Identify which cell holds the provided text, then report its (x, y) central coordinate. 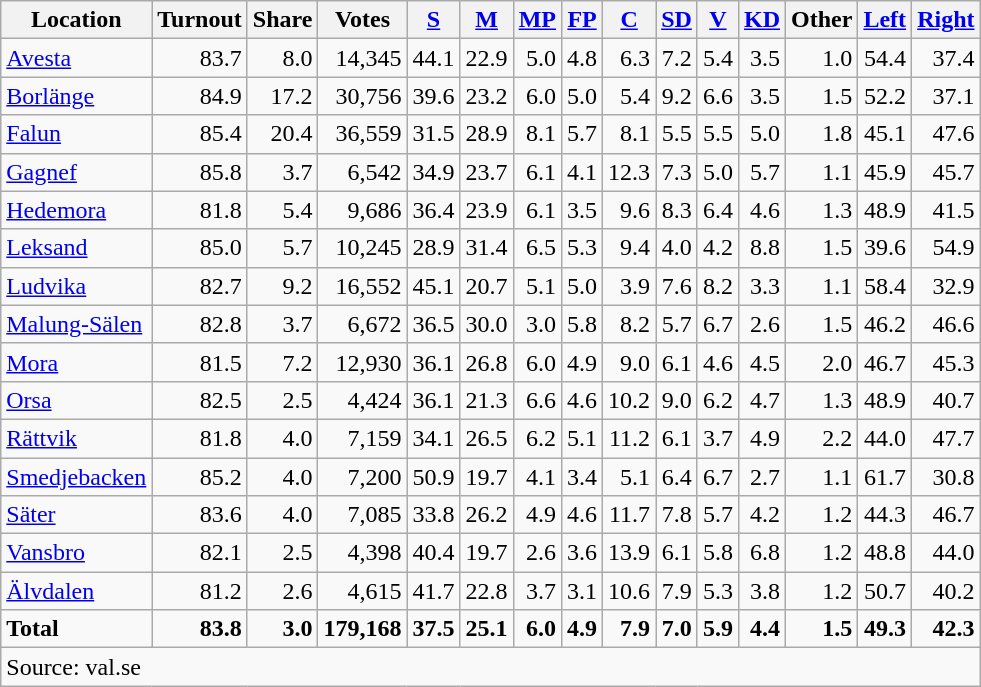
44.3 (885, 515)
41.5 (946, 210)
13.9 (630, 553)
Orsa (76, 400)
49.3 (885, 629)
37.1 (946, 96)
6.8 (762, 553)
Mora (76, 362)
2.7 (762, 477)
7,159 (362, 438)
23.9 (486, 210)
44.1 (434, 58)
4.4 (762, 629)
M (486, 20)
Left (885, 20)
3.3 (762, 286)
81.2 (200, 591)
41.7 (434, 591)
61.7 (885, 477)
47.7 (946, 438)
10.6 (630, 591)
Right (946, 20)
4.7 (762, 400)
52.2 (885, 96)
4.5 (762, 362)
30.8 (946, 477)
22.8 (486, 591)
1.8 (822, 134)
50.7 (885, 591)
12.3 (630, 172)
MP (537, 20)
Säter (76, 515)
20.7 (486, 286)
84.9 (200, 96)
Total (76, 629)
4,424 (362, 400)
C (630, 20)
20.4 (282, 134)
7.3 (677, 172)
9.4 (630, 248)
82.8 (200, 324)
26.8 (486, 362)
82.1 (200, 553)
85.8 (200, 172)
Source: val.se (490, 667)
Älvdalen (76, 591)
Gagnef (76, 172)
26.2 (486, 515)
81.5 (200, 362)
3.4 (582, 477)
31.4 (486, 248)
Smedjebacken (76, 477)
1.0 (822, 58)
7.0 (677, 629)
7.8 (677, 515)
3.8 (762, 591)
6,542 (362, 172)
4.8 (582, 58)
Rättvik (76, 438)
36.5 (434, 324)
4,615 (362, 591)
31.5 (434, 134)
21.3 (486, 400)
Hedemora (76, 210)
S (434, 20)
34.1 (434, 438)
83.7 (200, 58)
11.7 (630, 515)
58.4 (885, 286)
37.4 (946, 58)
46.2 (885, 324)
37.5 (434, 629)
83.6 (200, 515)
2.0 (822, 362)
V (718, 20)
23.2 (486, 96)
7.6 (677, 286)
30,756 (362, 96)
6.3 (630, 58)
17.2 (282, 96)
Avesta (76, 58)
23.7 (486, 172)
34.9 (434, 172)
32.9 (946, 286)
36.4 (434, 210)
SD (677, 20)
8.3 (677, 210)
26.5 (486, 438)
Ludvika (76, 286)
45.7 (946, 172)
FP (582, 20)
33.8 (434, 515)
40.4 (434, 553)
7,200 (362, 477)
Other (822, 20)
22.9 (486, 58)
Falun (76, 134)
6,672 (362, 324)
54.9 (946, 248)
9,686 (362, 210)
8.8 (762, 248)
30.0 (486, 324)
11.2 (630, 438)
50.9 (434, 477)
85.4 (200, 134)
Share (282, 20)
85.2 (200, 477)
8.0 (282, 58)
3.9 (630, 286)
42.3 (946, 629)
Turnout (200, 20)
82.7 (200, 286)
48.8 (885, 553)
45.3 (946, 362)
10.2 (630, 400)
25.1 (486, 629)
3.6 (582, 553)
2.2 (822, 438)
Malung-Sälen (76, 324)
Borlänge (76, 96)
82.5 (200, 400)
6.5 (537, 248)
10,245 (362, 248)
179,168 (362, 629)
5.9 (718, 629)
40.2 (946, 591)
85.0 (200, 248)
3.1 (582, 591)
36,559 (362, 134)
47.6 (946, 134)
46.6 (946, 324)
9.6 (630, 210)
54.4 (885, 58)
40.7 (946, 400)
Votes (362, 20)
Leksand (76, 248)
12,930 (362, 362)
4,398 (362, 553)
Vansbro (76, 553)
14,345 (362, 58)
KD (762, 20)
16,552 (362, 286)
83.8 (200, 629)
45.9 (885, 172)
Location (76, 20)
7,085 (362, 515)
